Determine the (X, Y) coordinate at the center of the cell enclosing the given text.  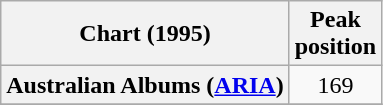
Australian Albums (ARIA) (145, 85)
Chart (1995) (145, 34)
169 (335, 85)
Peakposition (335, 34)
